Provide the [X, Y] coordinate of the cell's center where the given text is located.  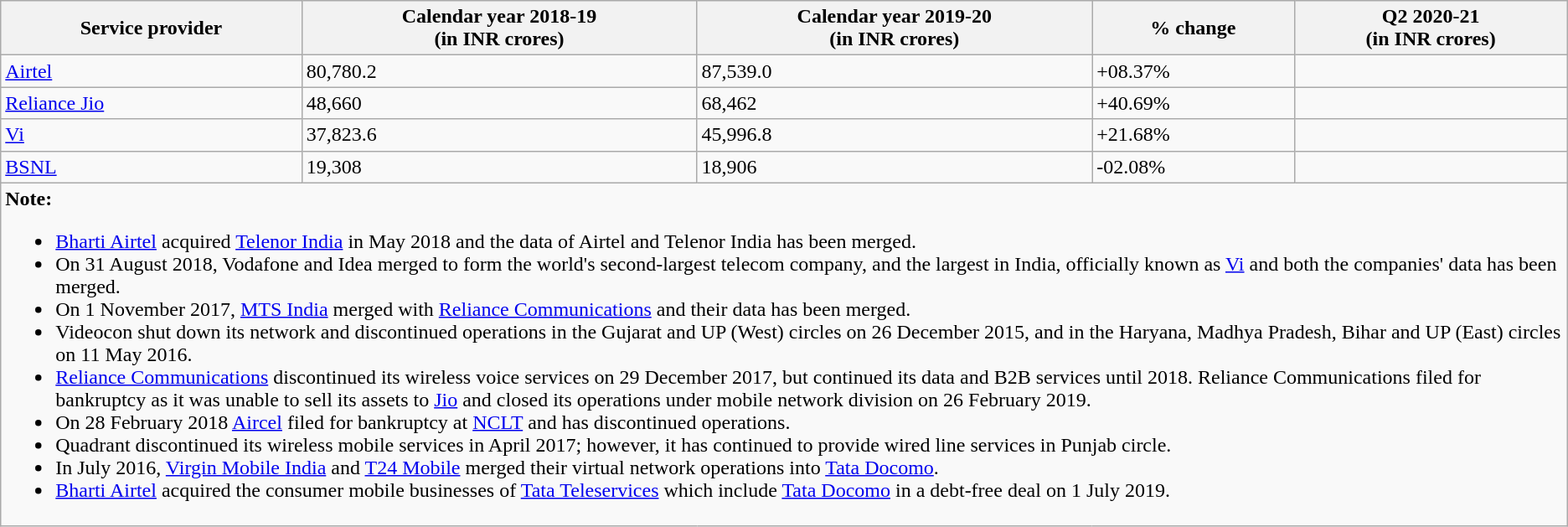
48,660 [499, 103]
19,308 [499, 167]
Vi [151, 135]
+21.68% [1193, 135]
37,823.6 [499, 135]
-02.08% [1193, 167]
Calendar year 2018-19(in INR crores) [499, 28]
BSNL [151, 167]
Reliance Jio [151, 103]
45,996.8 [895, 135]
+40.69% [1193, 103]
Service provider [151, 28]
Calendar year 2019-20(in INR crores) [895, 28]
68,462 [895, 103]
80,780.2 [499, 71]
87,539.0 [895, 71]
+08.37% [1193, 71]
% change [1193, 28]
18,906 [895, 167]
Airtel [151, 71]
Q2 2020-21(in INR crores) [1431, 28]
